Capture the cell that displays the provided text and extract its [X, Y] central coordinate. 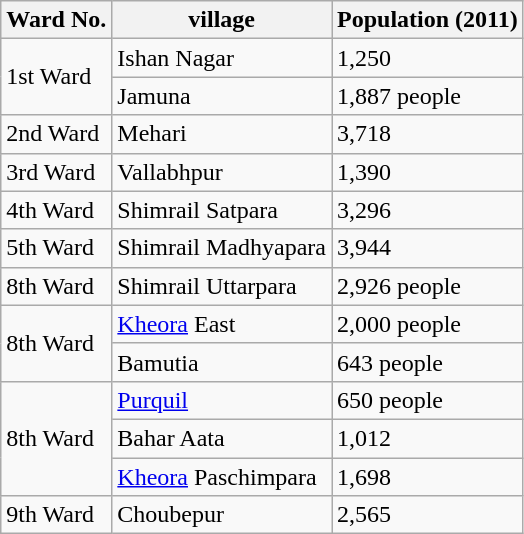
Shimrail Uttarpara [222, 286]
Kheora East [222, 324]
3,944 [428, 248]
Ishan Nagar [222, 58]
1st Ward [56, 77]
3,296 [428, 210]
4th Ward [56, 210]
643 people [428, 362]
3rd Ward [56, 172]
Mehari [222, 134]
1,250 [428, 58]
2,000 people [428, 324]
Bamutia [222, 362]
Bahar Aata [222, 438]
1,390 [428, 172]
Shimrail Satpara [222, 210]
Jamuna [222, 96]
Shimrail Madhyapara [222, 248]
9th Ward [56, 515]
1,887 people [428, 96]
5th Ward [56, 248]
Purquil [222, 400]
Ward No. [56, 20]
Kheora Paschimpara [222, 477]
Choubepur [222, 515]
2,565 [428, 515]
3,718 [428, 134]
2nd Ward [56, 134]
Population (2011) [428, 20]
1,698 [428, 477]
2,926 people [428, 286]
Vallabhpur [222, 172]
650 people [428, 400]
village [222, 20]
1,012 [428, 438]
